Identify which cell holds the provided text, then report its (X, Y) central coordinate. 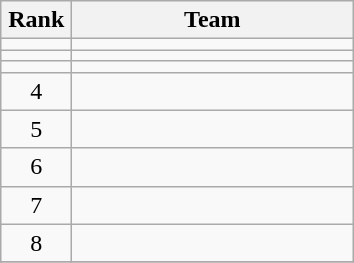
4 (36, 91)
8 (36, 243)
6 (36, 167)
5 (36, 129)
Team (212, 20)
7 (36, 205)
Rank (36, 20)
